Identify which cell holds the provided text, then report its (X, Y) central coordinate. 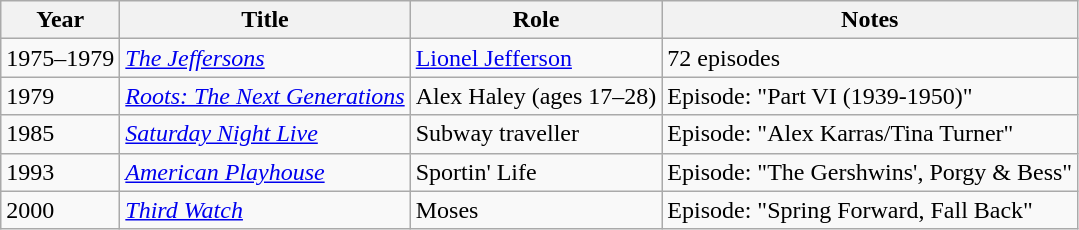
1975–1979 (60, 58)
1979 (60, 96)
72 episodes (870, 58)
Episode: "The Gershwins', Porgy & Bess" (870, 172)
1993 (60, 172)
Episode: "Spring Forward, Fall Back" (870, 210)
Roots: The Next Generations (265, 96)
Episode: "Part VI (1939-1950)" (870, 96)
Role (536, 20)
Year (60, 20)
Episode: "Alex Karras/Tina Turner" (870, 134)
Notes (870, 20)
The Jeffersons (265, 58)
Saturday Night Live (265, 134)
Third Watch (265, 210)
American Playhouse (265, 172)
Sportin' Life (536, 172)
2000 (60, 210)
Title (265, 20)
Alex Haley (ages 17–28) (536, 96)
Moses (536, 210)
Subway traveller (536, 134)
Lionel Jefferson (536, 58)
1985 (60, 134)
